Output the [x, y] coordinate of the center of the cell containing the given text.  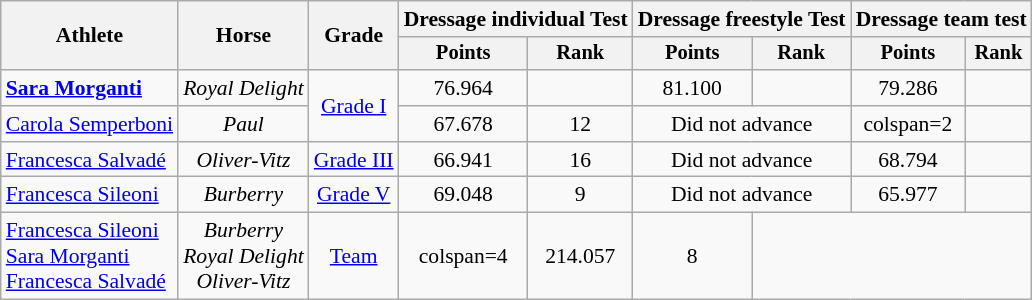
Oliver-Vitz [244, 160]
79.286 [908, 88]
Grade V [354, 195]
Dressage freestyle Test [742, 19]
65.977 [908, 195]
Sara Morganti [90, 88]
Athlete [90, 36]
214.057 [580, 256]
81.100 [692, 88]
67.678 [464, 124]
Dressage team test [942, 19]
Grade [354, 36]
9 [580, 195]
Francesca SileoniSara MorgantiFrancesca Salvadé [90, 256]
Francesca Salvadé [90, 160]
Team [354, 256]
Grade I [354, 106]
12 [580, 124]
69.048 [464, 195]
Burberry [244, 195]
68.794 [908, 160]
66.941 [464, 160]
Francesca Sileoni [90, 195]
Paul [244, 124]
76.964 [464, 88]
Grade III [354, 160]
colspan=4 [464, 256]
Horse [244, 36]
colspan=2 [908, 124]
16 [580, 160]
Royal Delight [244, 88]
8 [692, 256]
Carola Semperboni [90, 124]
BurberryRoyal DelightOliver-Vitz [244, 256]
Dressage individual Test [516, 19]
